Find where the given text appears and provide that cell's center as [X, Y] coordinate. 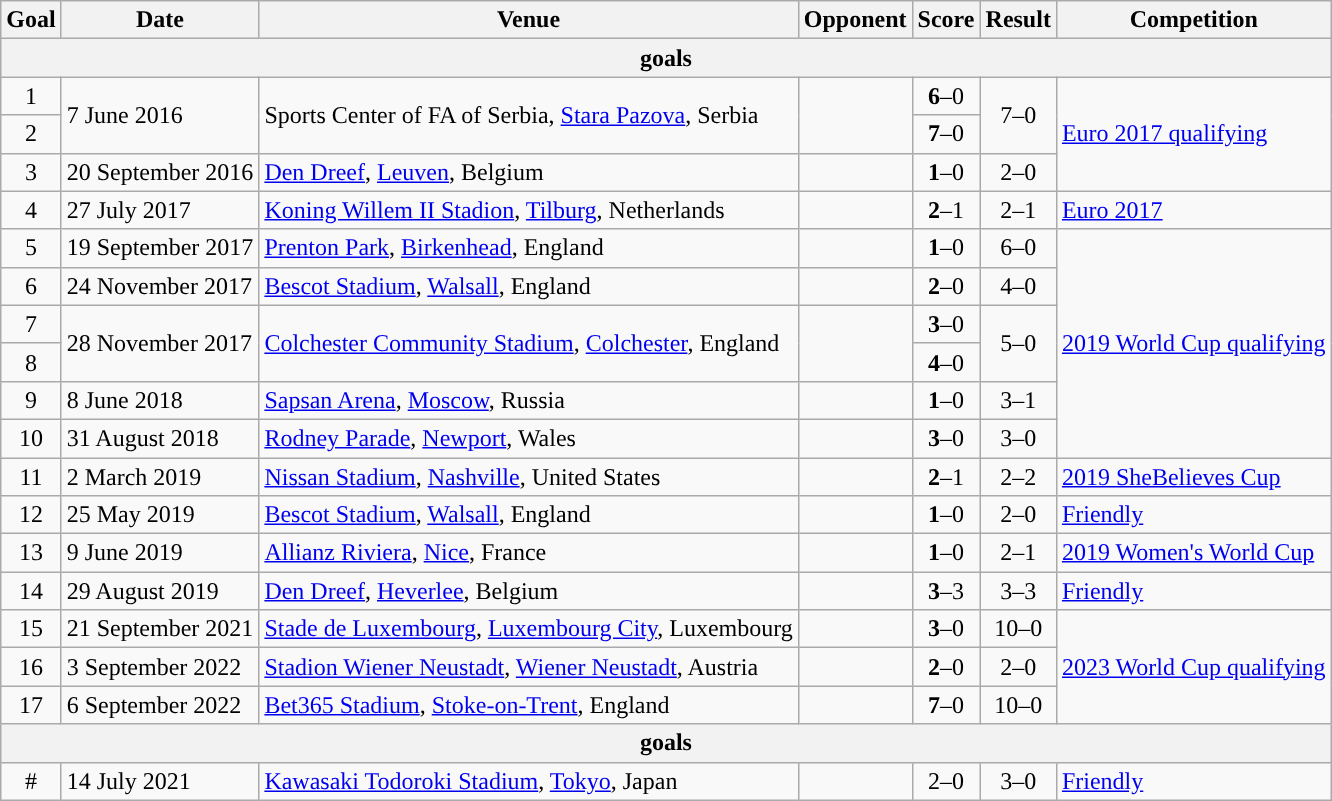
Score [946, 20]
2 [31, 134]
Goal [31, 20]
3 [31, 172]
14 [31, 591]
2–2 [1018, 477]
27 July 2017 [160, 210]
1 [31, 96]
10 [31, 438]
Result [1018, 20]
Prenton Park, Birkenhead, England [528, 248]
Venue [528, 20]
Competition [1194, 20]
Rodney Parade, Newport, Wales [528, 438]
16 [31, 667]
Stadion Wiener Neustadt, Wiener Neustadt, Austria [528, 667]
Opponent [855, 20]
7 [31, 324]
2019 Women's World Cup [1194, 553]
Sports Center of FA of Serbia, Stara Pazova, Serbia [528, 115]
Euro 2017 qualifying [1194, 134]
9 [31, 400]
13 [31, 553]
Sapsan Arena, Moscow, Russia [528, 400]
29 August 2019 [160, 591]
5–0 [1018, 343]
Date [160, 20]
8 [31, 362]
12 [31, 515]
Den Dreef, Heverlee, Belgium [528, 591]
17 [31, 705]
Bet365 Stadium, Stoke-on-Trent, England [528, 705]
Kawasaki Todoroki Stadium, Tokyo, Japan [528, 781]
20 September 2016 [160, 172]
11 [31, 477]
6 [31, 286]
Stade de Luxembourg, Luxembourg City, Luxembourg [528, 629]
Allianz Riviera, Nice, France [528, 553]
19 September 2017 [160, 248]
5 [31, 248]
# [31, 781]
Den Dreef, Leuven, Belgium [528, 172]
2023 World Cup qualifying [1194, 667]
2019 SheBelieves Cup [1194, 477]
2019 World Cup qualifying [1194, 343]
21 September 2021 [160, 629]
25 May 2019 [160, 515]
14 July 2021 [160, 781]
8 June 2018 [160, 400]
24 November 2017 [160, 286]
9 June 2019 [160, 553]
Nissan Stadium, Nashville, United States [528, 477]
2 March 2019 [160, 477]
6 September 2022 [160, 705]
15 [31, 629]
4 [31, 210]
Euro 2017 [1194, 210]
3–1 [1018, 400]
31 August 2018 [160, 438]
Colchester Community Stadium, Colchester, England [528, 343]
7 June 2016 [160, 115]
Koning Willem II Stadion, Tilburg, Netherlands [528, 210]
28 November 2017 [160, 343]
3 September 2022 [160, 667]
